Provide the [X, Y] coordinate of the cell's center where the given text is located.  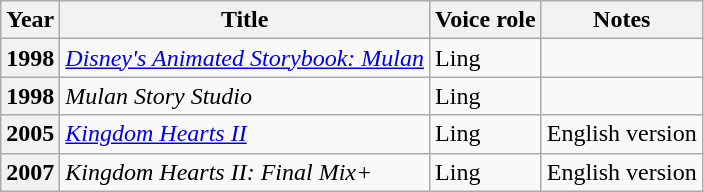
2007 [30, 172]
Title [245, 20]
Disney's Animated Storybook: Mulan [245, 58]
Kingdom Hearts II [245, 134]
Kingdom Hearts II: Final Mix+ [245, 172]
2005 [30, 134]
Voice role [486, 20]
Notes [622, 20]
Mulan Story Studio [245, 96]
Year [30, 20]
